Pinpoint the cell where the given text exists, returning its (X, Y) midpoint coordinate. 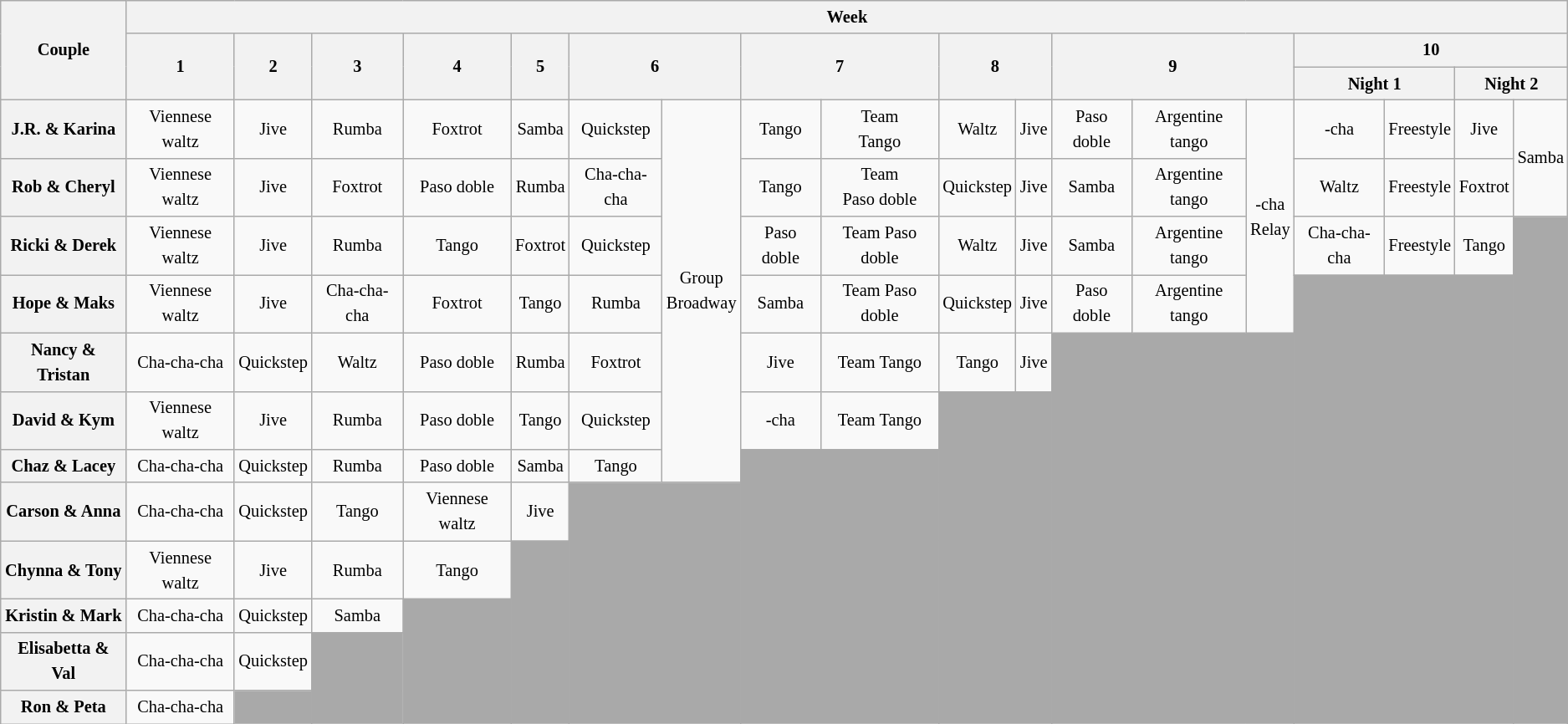
Ricki & Derek (64, 246)
9 (1172, 67)
2 (273, 67)
Couple (64, 50)
TeamPaso doble (880, 187)
8 (995, 67)
-chaRelay (1269, 216)
10 (1430, 50)
Night 2 (1512, 84)
3 (358, 67)
Nancy & Tristan (64, 362)
Ron & Peta (64, 707)
Carson & Anna (64, 512)
Chynna & Tony (64, 570)
GroupBroadway (701, 291)
Elisabetta & Val (64, 661)
Hope & Maks (64, 303)
1 (181, 67)
Rob & Cheryl (64, 187)
Chaz & Lacey (64, 466)
4 (457, 67)
7 (840, 67)
Kristin & Mark (64, 615)
6 (655, 67)
TeamTango (880, 129)
5 (540, 67)
Night 1 (1374, 84)
Week (847, 17)
David & Kym (64, 421)
J.R. & Karina (64, 129)
